Provide the [X, Y] coordinate of the cell's center where the given text is located.  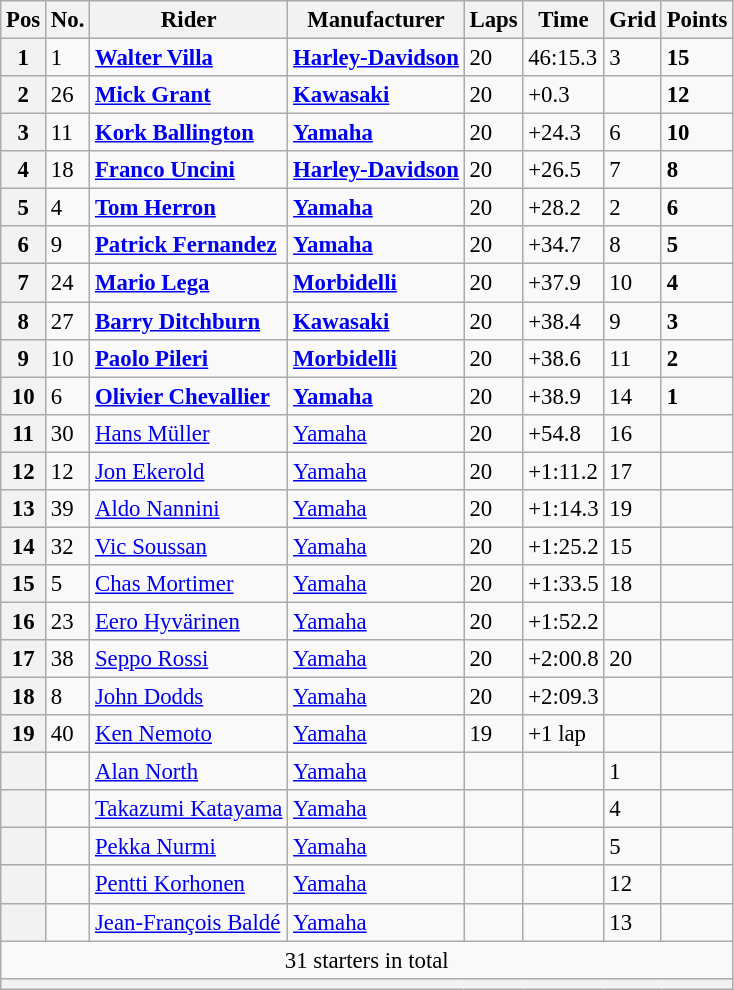
Pekka Nurmi [189, 847]
Kork Ballington [189, 133]
23 [68, 621]
27 [68, 321]
+28.2 [564, 208]
39 [68, 509]
+38.6 [564, 358]
Paolo Pileri [189, 358]
Laps [494, 20]
Walter Villa [189, 58]
+34.7 [564, 245]
+24.3 [564, 133]
Jean-François Baldé [189, 922]
Time [564, 20]
John Dodds [189, 697]
Olivier Chevallier [189, 396]
+2:00.8 [564, 659]
Rider [189, 20]
Aldo Nannini [189, 509]
Pos [24, 20]
Ken Nemoto [189, 734]
40 [68, 734]
Alan North [189, 772]
Mick Grant [189, 95]
+0.3 [564, 95]
+54.8 [564, 433]
Manufacturer [376, 20]
Mario Lega [189, 283]
Patrick Fernandez [189, 245]
No. [68, 20]
26 [68, 95]
+1 lap [564, 734]
32 [68, 546]
Vic Soussan [189, 546]
30 [68, 433]
38 [68, 659]
Hans Müller [189, 433]
Eero Hyvärinen [189, 621]
+1:25.2 [564, 546]
Points [696, 20]
Takazumi Katayama [189, 809]
Grid [632, 20]
+2:09.3 [564, 697]
Jon Ekerold [189, 471]
31 starters in total [367, 960]
+26.5 [564, 170]
Chas Mortimer [189, 584]
24 [68, 283]
Tom Herron [189, 208]
Seppo Rossi [189, 659]
+1:33.5 [564, 584]
+1:11.2 [564, 471]
46:15.3 [564, 58]
Barry Ditchburn [189, 321]
+38.4 [564, 321]
+1:14.3 [564, 509]
+37.9 [564, 283]
+1:52.2 [564, 621]
+38.9 [564, 396]
Pentti Korhonen [189, 885]
Franco Uncini [189, 170]
